Find where the given text appears and provide that cell's center as (x, y) coordinate. 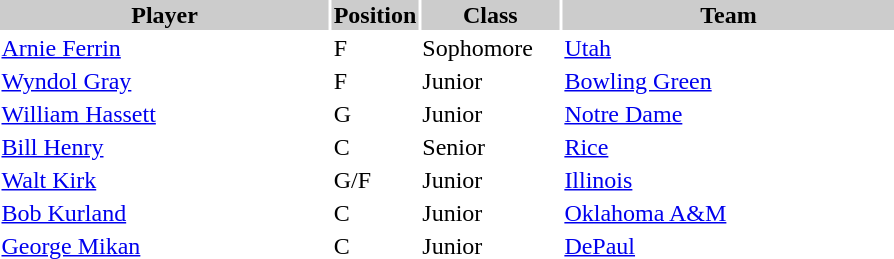
Illinois (728, 180)
G/F (375, 180)
William Hassett (164, 114)
Class (490, 15)
G (375, 114)
Senior (490, 147)
Notre Dame (728, 114)
Wyndol Gray (164, 81)
Arnie Ferrin (164, 48)
Bill Henry (164, 147)
Player (164, 15)
Walt Kirk (164, 180)
Rice (728, 147)
Sophomore (490, 48)
Team (728, 15)
Bowling Green (728, 81)
Utah (728, 48)
Oklahoma A&M (728, 213)
Bob Kurland (164, 213)
Position (375, 15)
